From the cell containing the given text, extract its center point as [X, Y] coordinate. 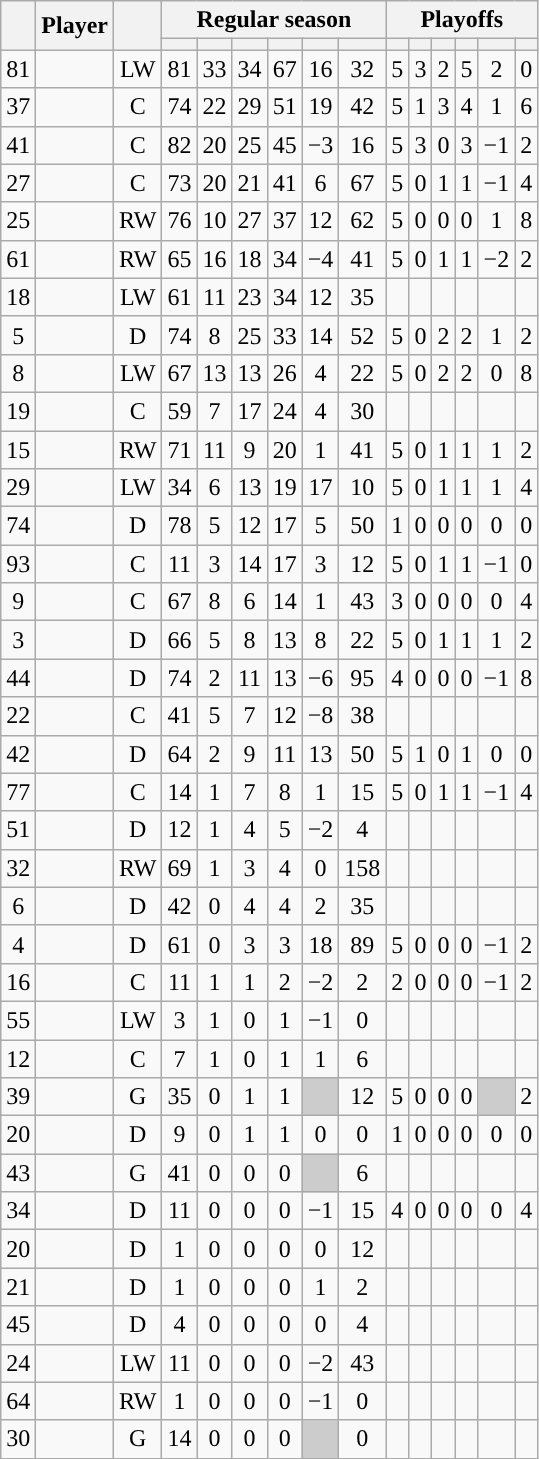
23 [250, 297]
Playoffs [462, 20]
158 [362, 868]
52 [362, 335]
38 [362, 716]
62 [362, 221]
65 [180, 259]
39 [18, 1097]
71 [180, 449]
82 [180, 145]
69 [180, 868]
44 [18, 678]
59 [180, 411]
26 [284, 373]
Regular season [274, 20]
89 [362, 944]
77 [18, 792]
−8 [320, 716]
Player [75, 26]
76 [180, 221]
−6 [320, 678]
78 [180, 526]
95 [362, 678]
73 [180, 183]
−4 [320, 259]
−3 [320, 145]
55 [18, 1020]
66 [180, 640]
93 [18, 564]
